Pinpoint the cell where the given text exists, returning its [X, Y] midpoint coordinate. 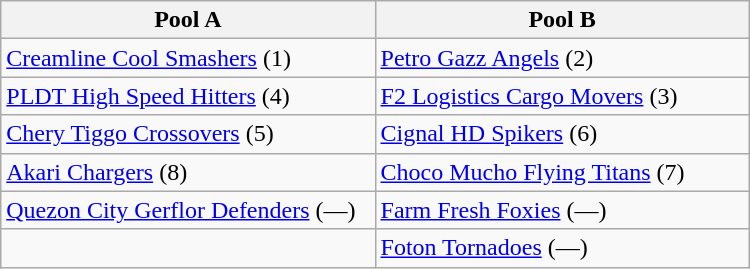
Pool A [188, 20]
Petro Gazz Angels (2) [562, 58]
Quezon City Gerflor Defenders (—) [188, 210]
Chery Tiggo Crossovers (5) [188, 134]
Farm Fresh Foxies (—) [562, 210]
PLDT High Speed Hitters (4) [188, 96]
Choco Mucho Flying Titans (7) [562, 172]
Creamline Cool Smashers (1) [188, 58]
Pool B [562, 20]
Akari Chargers (8) [188, 172]
Foton Tornadoes (—) [562, 248]
Cignal HD Spikers (6) [562, 134]
F2 Logistics Cargo Movers (3) [562, 96]
